Identify which cell holds the provided text, then report its [X, Y] central coordinate. 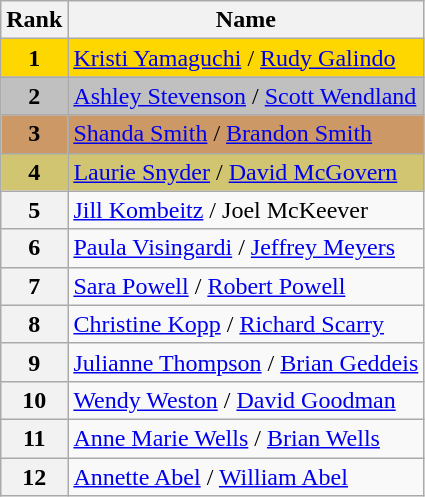
9 [34, 362]
4 [34, 172]
2 [34, 96]
Christine Kopp / Richard Scarry [246, 324]
Name [246, 20]
Shanda Smith / Brandon Smith [246, 134]
3 [34, 134]
Kristi Yamaguchi / Rudy Galindo [246, 58]
Wendy Weston / David Goodman [246, 400]
Ashley Stevenson / Scott Wendland [246, 96]
Julianne Thompson / Brian Geddeis [246, 362]
Sara Powell / Robert Powell [246, 286]
5 [34, 210]
8 [34, 324]
Jill Kombeitz / Joel McKeever [246, 210]
Paula Visingardi / Jeffrey Meyers [246, 248]
Rank [34, 20]
Annette Abel / William Abel [246, 477]
11 [34, 438]
Anne Marie Wells / Brian Wells [246, 438]
Laurie Snyder / David McGovern [246, 172]
7 [34, 286]
12 [34, 477]
6 [34, 248]
10 [34, 400]
1 [34, 58]
